Return the [X, Y] coordinate for the center point of the cell that contains the specified text.  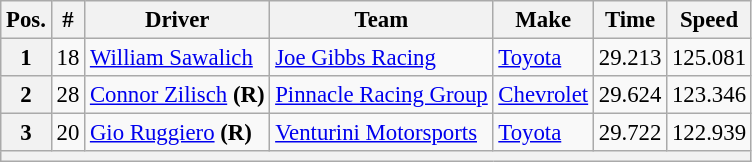
Connor Zilisch (R) [178, 95]
122.939 [710, 133]
18 [68, 58]
Pinnacle Racing Group [382, 95]
1 [26, 58]
William Sawalich [178, 58]
20 [68, 133]
Make [543, 20]
Venturini Motorsports [382, 133]
Joe Gibbs Racing [382, 58]
29.722 [630, 133]
123.346 [710, 95]
Pos. [26, 20]
Time [630, 20]
Speed [710, 20]
Gio Ruggiero (R) [178, 133]
28 [68, 95]
Chevrolet [543, 95]
# [68, 20]
125.081 [710, 58]
2 [26, 95]
Team [382, 20]
29.213 [630, 58]
Driver [178, 20]
29.624 [630, 95]
3 [26, 133]
